Return (X, Y) of the center of cell containing provided text 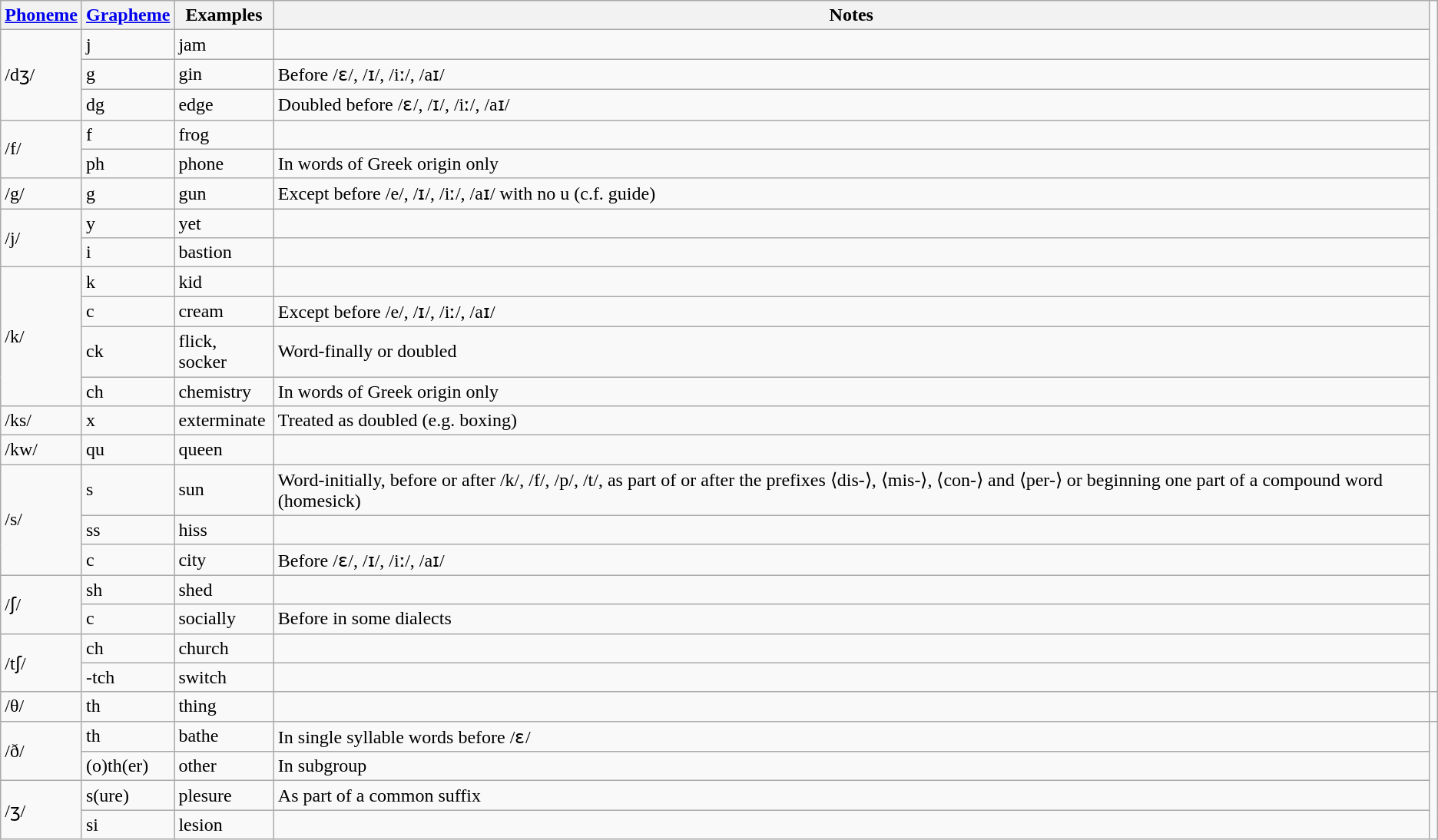
bastion (224, 253)
/ʒ/ (41, 810)
Before in some dialects (851, 619)
hiss (224, 530)
shed (224, 590)
church (224, 648)
Doubled before /ɛ/, /ɪ/, /iː/, /aɪ/ (851, 104)
city (224, 560)
In single syllable words before /ɛ/ (851, 736)
/ks/ (41, 421)
plesure (224, 795)
Treated as doubled (e.g. boxing) (851, 421)
/j/ (41, 238)
/θ/ (41, 706)
exterminate (224, 421)
s(ure) (128, 795)
phone (224, 164)
qu (128, 450)
Grapheme (128, 15)
flick, socker (224, 352)
/tʃ/ (41, 663)
In subgroup (851, 766)
f (128, 134)
other (224, 766)
/ʃ/ (41, 604)
/dʒ/ (41, 75)
frog (224, 134)
i (128, 253)
kid (224, 282)
Word-finally or doubled (851, 352)
(o)th(er) (128, 766)
ph (128, 164)
thing (224, 706)
/ð/ (41, 751)
bathe (224, 736)
j (128, 45)
/kw/ (41, 450)
Except before /e/, /ɪ/, /iː/, /aɪ/ with no u (c.f. guide) (851, 193)
lesion (224, 825)
sh (128, 590)
Notes (851, 15)
jam (224, 45)
queen (224, 450)
/k/ (41, 336)
switch (224, 677)
edge (224, 104)
y (128, 223)
ss (128, 530)
si (128, 825)
Examples (224, 15)
Except before /e/, /ɪ/, /iː/, /aɪ/ (851, 312)
cream (224, 312)
yet (224, 223)
/g/ (41, 193)
/s/ (41, 520)
Phoneme (41, 15)
gin (224, 74)
s (128, 490)
x (128, 421)
/f/ (41, 149)
gun (224, 193)
k (128, 282)
chemistry (224, 391)
As part of a common suffix (851, 795)
sun (224, 490)
ck (128, 352)
socially (224, 619)
dg (128, 104)
-tch (128, 677)
